Return the (X, Y) coordinate for the center point of the cell that contains the specified text.  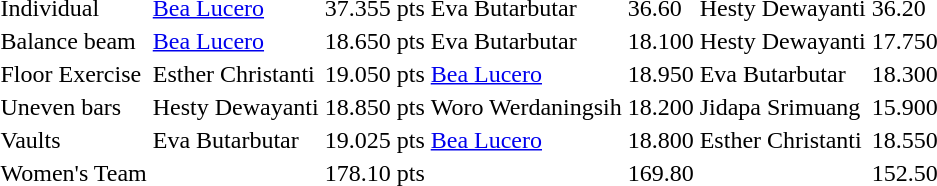
18.850 pts (374, 107)
18.100 (660, 41)
19.025 pts (374, 140)
19.050 pts (374, 74)
18.200 (660, 107)
18.950 (660, 74)
18.650 pts (374, 41)
Jidapa Srimuang (782, 107)
18.800 (660, 140)
Woro Werdaningsih (526, 107)
